Pinpoint the cell where the given text exists, returning its [x, y] midpoint coordinate. 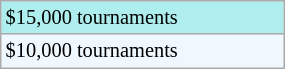
$10,000 tournaments [142, 51]
$15,000 tournaments [142, 17]
